Return the (X, Y) coordinate for the center point of the cell that contains the specified text.  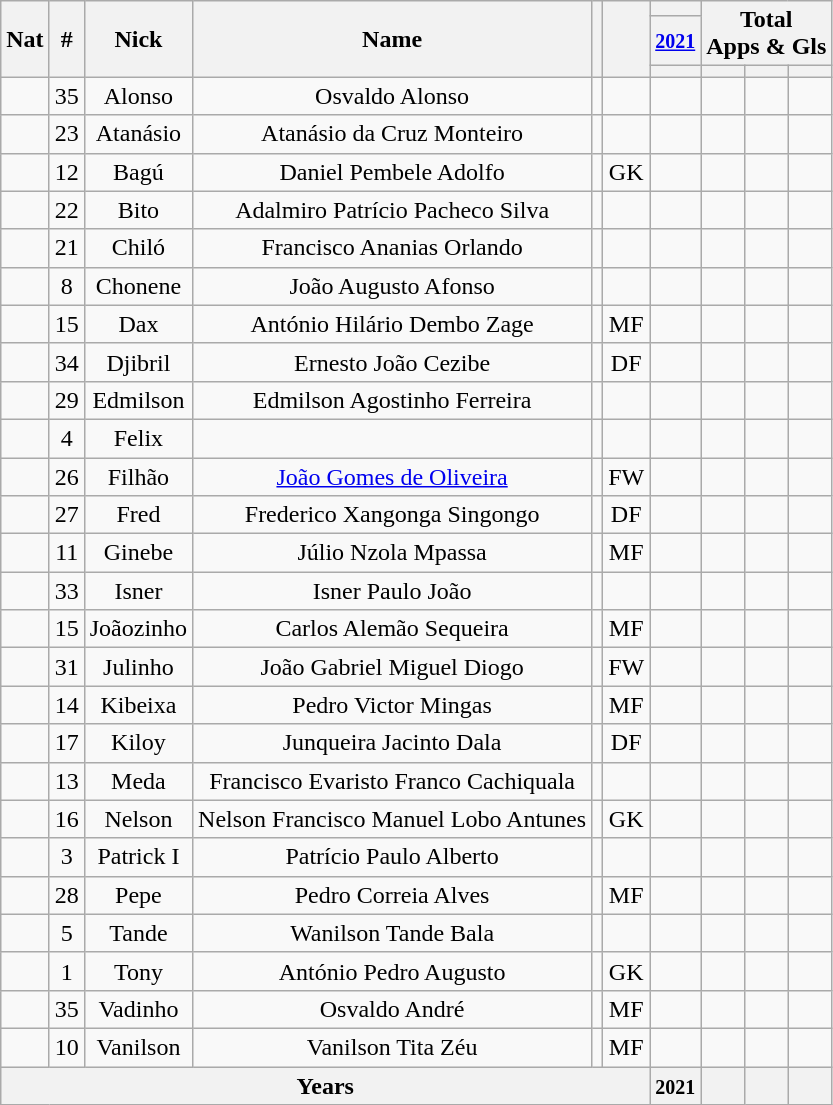
Isner (138, 591)
33 (66, 591)
António Hilário Dembo Zage (392, 324)
Years (326, 1085)
Junqueira Jacinto Dala (392, 743)
Adalmiro Patrício Pacheco Silva (392, 210)
Pedro Correia Alves (392, 895)
1 (66, 971)
Bito (138, 210)
João Augusto Afonso (392, 286)
Tony (138, 971)
29 (66, 400)
Name (392, 39)
Pepe (138, 895)
26 (66, 477)
Atanásio (138, 134)
12 (66, 172)
Daniel Pembele Adolfo (392, 172)
TotalApps & Gls (766, 34)
Felix (138, 438)
Vanilson Tita Zéu (392, 1047)
Wanilson Tande Bala (392, 933)
Edmilson Agostinho Ferreira (392, 400)
Osvaldo Alonso (392, 96)
Kibeixa (138, 705)
17 (66, 743)
14 (66, 705)
27 (66, 515)
Nelson Francisco Manuel Lobo Antunes (392, 819)
8 (66, 286)
Vanilson (138, 1047)
# (66, 39)
Vadinho (138, 1009)
22 (66, 210)
Nat (25, 39)
João Gabriel Miguel Diogo (392, 667)
Frederico Xangonga Singongo (392, 515)
Francisco Evaristo Franco Cachiquala (392, 781)
Nick (138, 39)
21 (66, 248)
Julinho (138, 667)
Edmilson (138, 400)
Patrício Paulo Alberto (392, 857)
23 (66, 134)
Isner Paulo João (392, 591)
Djibril (138, 362)
Patrick I (138, 857)
31 (66, 667)
Fred (138, 515)
28 (66, 895)
Meda (138, 781)
António Pedro Augusto (392, 971)
3 (66, 857)
Carlos Alemão Sequeira (392, 629)
5 (66, 933)
34 (66, 362)
Kiloy (138, 743)
Chiló (138, 248)
4 (66, 438)
10 (66, 1047)
Osvaldo André (392, 1009)
Joãozinho (138, 629)
Tande (138, 933)
Alonso (138, 96)
Bagú (138, 172)
Ginebe (138, 553)
Chonene (138, 286)
Francisco Ananias Orlando (392, 248)
Atanásio da Cruz Monteiro (392, 134)
16 (66, 819)
João Gomes de Oliveira (392, 477)
Filhão (138, 477)
Nelson (138, 819)
Pedro Victor Mingas (392, 705)
Ernesto João Cezibe (392, 362)
Júlio Nzola Mpassa (392, 553)
11 (66, 553)
Dax (138, 324)
13 (66, 781)
